Return [X, Y] of the center of cell containing provided text 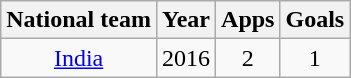
2016 [186, 58]
Year [186, 20]
2 [248, 58]
1 [315, 58]
India [79, 58]
Apps [248, 20]
Goals [315, 20]
National team [79, 20]
